Identify which cell holds the provided text, then report its [X, Y] central coordinate. 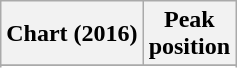
Peak position [189, 34]
Chart (2016) [72, 34]
